Extract the (x, y) coordinate from the center of the cell holding the provided text.  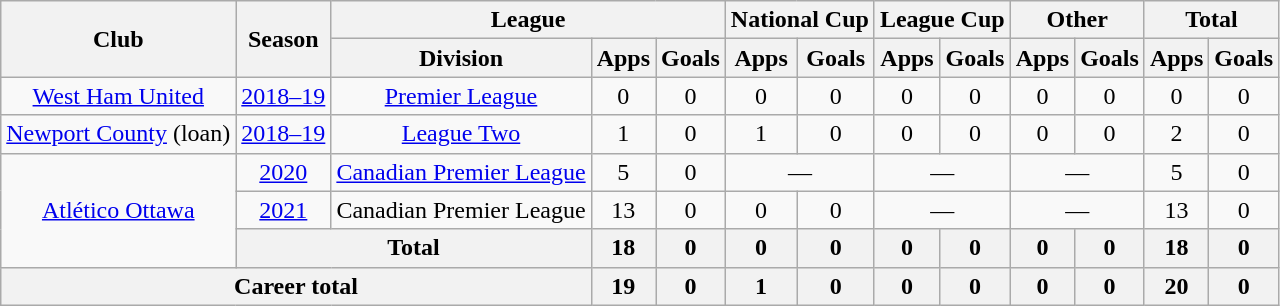
2020 (284, 172)
Club (118, 39)
Atlético Ottawa (118, 210)
Career total (296, 286)
19 (623, 286)
Season (284, 39)
2 (1176, 134)
2021 (284, 210)
Other (1077, 20)
League Two (461, 134)
20 (1176, 286)
League Cup (942, 20)
Newport County (loan) (118, 134)
West Ham United (118, 96)
Premier League (461, 96)
National Cup (800, 20)
League (528, 20)
Division (461, 58)
